From the cell containing the given text, extract its center point as (x, y) coordinate. 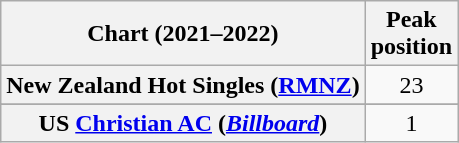
New Zealand Hot Singles (RMNZ) (183, 85)
1 (411, 123)
US Christian AC (Billboard) (183, 123)
23 (411, 85)
Chart (2021–2022) (183, 34)
Peakposition (411, 34)
